Provide the (X, Y) coordinate of the cell's center where the given text is located.  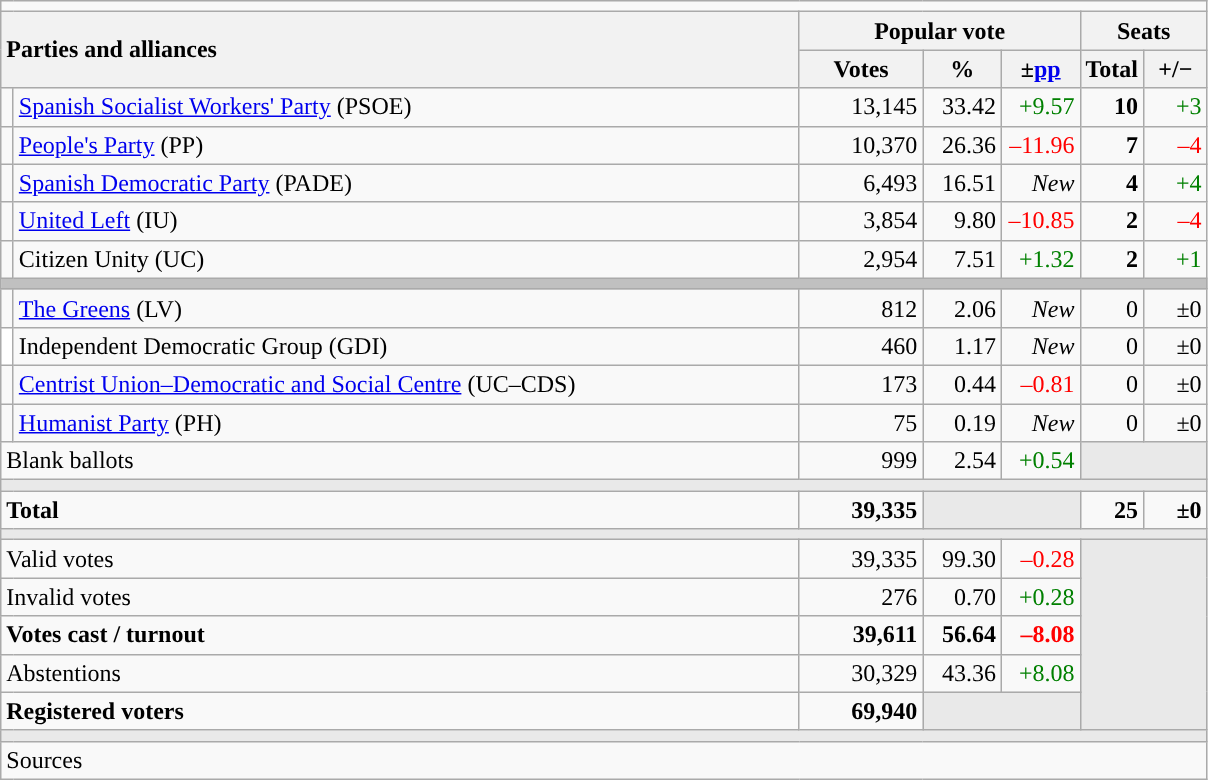
+0.28 (1040, 597)
13,145 (861, 107)
7.51 (962, 259)
–0.28 (1040, 559)
Parties and alliances (400, 50)
Popular vote (940, 31)
Centrist Union–Democratic and Social Centre (UC–CDS) (406, 384)
812 (861, 308)
% (962, 69)
6,493 (861, 183)
+9.57 (1040, 107)
276 (861, 597)
Independent Democratic Group (GDI) (406, 346)
The Greens (LV) (406, 308)
Invalid votes (400, 597)
3,854 (861, 221)
–11.96 (1040, 145)
Votes (861, 69)
56.64 (962, 635)
30,329 (861, 673)
99.30 (962, 559)
69,940 (861, 711)
Citizen Unity (UC) (406, 259)
+0.54 (1040, 461)
±pp (1040, 69)
+4 (1176, 183)
25 (1112, 510)
Abstentions (400, 673)
10 (1112, 107)
+1 (1176, 259)
United Left (IU) (406, 221)
Votes cast / turnout (400, 635)
460 (861, 346)
Registered voters (400, 711)
26.36 (962, 145)
+/− (1176, 69)
Blank ballots (400, 461)
Seats (1144, 31)
1.17 (962, 346)
173 (861, 384)
43.36 (962, 673)
Sources (604, 760)
+3 (1176, 107)
4 (1112, 183)
10,370 (861, 145)
2.54 (962, 461)
+1.32 (1040, 259)
7 (1112, 145)
0.44 (962, 384)
Valid votes (400, 559)
People's Party (PP) (406, 145)
Spanish Socialist Workers' Party (PSOE) (406, 107)
75 (861, 423)
0.19 (962, 423)
–0.81 (1040, 384)
0.70 (962, 597)
9.80 (962, 221)
Spanish Democratic Party (PADE) (406, 183)
+8.08 (1040, 673)
16.51 (962, 183)
33.42 (962, 107)
–8.08 (1040, 635)
39,611 (861, 635)
2,954 (861, 259)
2.06 (962, 308)
–10.85 (1040, 221)
Humanist Party (PH) (406, 423)
999 (861, 461)
